Scan for the cell matching the given text and deliver its [x, y] coordinate at center. 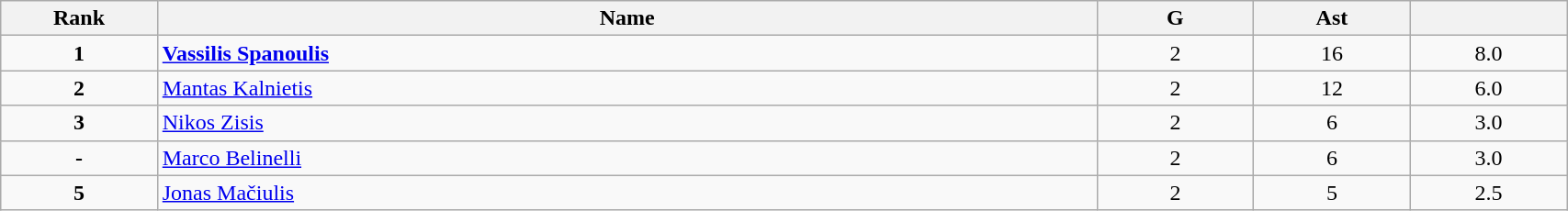
G [1175, 18]
6.0 [1488, 88]
Vassilis Spanoulis [626, 53]
2.5 [1488, 193]
Jonas Mačiulis [626, 193]
Nikos Zisis [626, 123]
Mantas Kalnietis [626, 88]
Rank [79, 18]
8.0 [1488, 53]
Ast [1332, 18]
16 [1332, 53]
1 [79, 53]
Name [626, 18]
Marco Belinelli [626, 158]
3 [79, 123]
- [79, 158]
12 [1332, 88]
